For the text-containing cell, return its midpoint in [x, y] coordinate format. 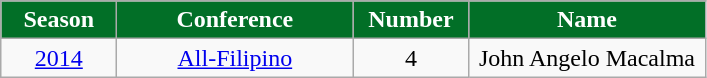
John Angelo Macalma [587, 58]
2014 [59, 58]
Season [59, 20]
All-Filipino [235, 58]
Conference [235, 20]
4 [411, 58]
Number [411, 20]
Name [587, 20]
